Provide the [X, Y] coordinate of the cell's center where the given text is located.  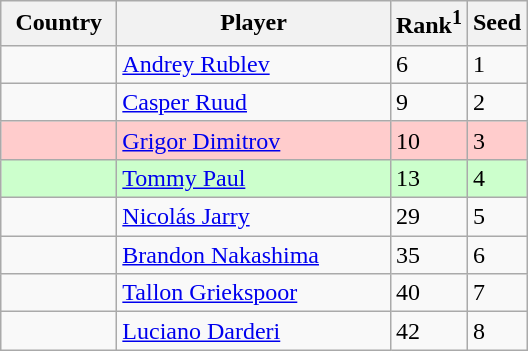
42 [428, 331]
Brandon Nakashima [254, 255]
Casper Ruud [254, 102]
Player [254, 24]
5 [496, 217]
Seed [496, 24]
35 [428, 255]
Country [59, 24]
10 [428, 140]
7 [496, 293]
9 [428, 102]
40 [428, 293]
2 [496, 102]
Nicolás Jarry [254, 217]
Rank1 [428, 24]
Luciano Darderi [254, 331]
13 [428, 178]
1 [496, 64]
29 [428, 217]
3 [496, 140]
Tommy Paul [254, 178]
Tallon Griekspoor [254, 293]
Andrey Rublev [254, 64]
Grigor Dimitrov [254, 140]
8 [496, 331]
4 [496, 178]
